From the cell containing the given text, extract its center point as [X, Y] coordinate. 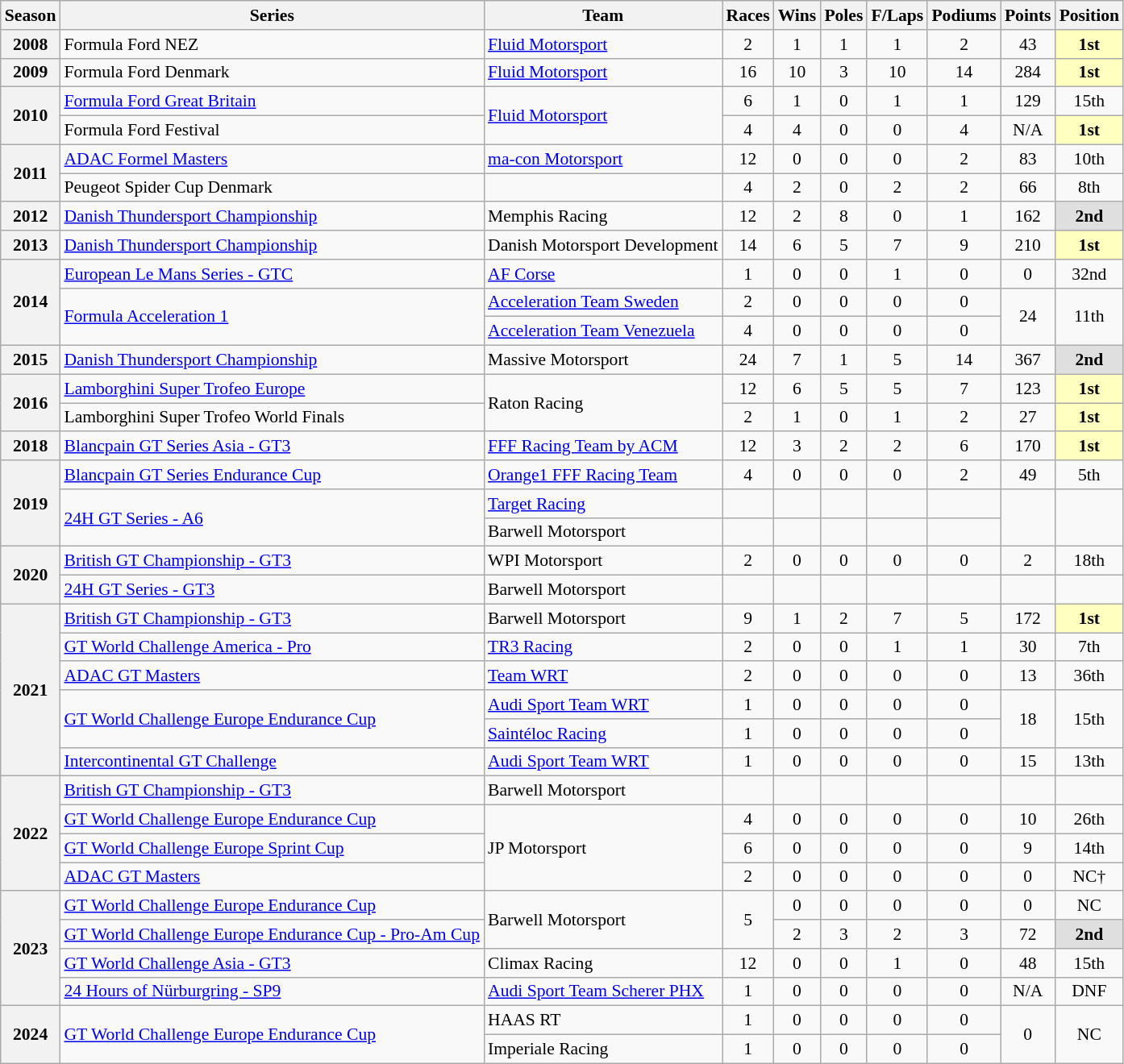
Podiums [964, 15]
GT World Challenge Europe Endurance Cup - Pro-Am Cup [272, 934]
162 [1028, 217]
Formula Acceleration 1 [272, 316]
2012 [31, 217]
Position [1089, 15]
Lamborghini Super Trofeo Europe [272, 389]
2008 [31, 44]
11th [1089, 316]
HAAS RT [603, 1020]
F/Laps [897, 15]
2021 [31, 690]
8 [843, 217]
Saintéloc Racing [603, 734]
83 [1028, 159]
GT World Challenge America - Pro [272, 647]
13th [1089, 762]
43 [1028, 44]
210 [1028, 245]
Target Racing [603, 504]
2010 [31, 116]
49 [1028, 475]
24 Hours of Nürburgring - SP9 [272, 991]
ADAC Formel Masters [272, 159]
18 [1028, 719]
284 [1028, 73]
2009 [31, 73]
2024 [31, 1035]
172 [1028, 618]
15 [1028, 762]
5th [1089, 475]
TR3 Racing [603, 647]
Imperiale Racing [603, 1049]
Team [603, 15]
Massive Motorsport [603, 360]
NC† [1089, 877]
FFF Racing Team by ACM [603, 447]
32nd [1089, 274]
Raton Racing [603, 403]
2016 [31, 403]
8th [1089, 188]
Audi Sport Team Scherer PHX [603, 991]
GT World Challenge Europe Sprint Cup [272, 848]
24H GT Series - A6 [272, 517]
DNF [1089, 991]
Formula Ford Festival [272, 131]
AF Corse [603, 274]
Season [31, 15]
10th [1089, 159]
30 [1028, 647]
Series [272, 15]
Acceleration Team Sweden [603, 302]
2019 [31, 503]
2018 [31, 447]
GT World Challenge Asia - GT3 [272, 963]
Acceleration Team Venezuela [603, 331]
2014 [31, 303]
Poles [843, 15]
27 [1028, 418]
Formula Ford Denmark [272, 73]
WPI Motorsport [603, 561]
Wins [797, 15]
Peugeot Spider Cup Denmark [272, 188]
Intercontinental GT Challenge [272, 762]
2023 [31, 949]
367 [1028, 360]
72 [1028, 934]
7th [1089, 647]
16 [748, 73]
2015 [31, 360]
JP Motorsport [603, 848]
Blancpain GT Series Endurance Cup [272, 475]
2013 [31, 245]
24H GT Series - GT3 [272, 590]
Races [748, 15]
13 [1028, 676]
Formula Ford NEZ [272, 44]
66 [1028, 188]
2011 [31, 172]
36th [1089, 676]
Danish Motorsport Development [603, 245]
26th [1089, 820]
Memphis Racing [603, 217]
48 [1028, 963]
2022 [31, 833]
Points [1028, 15]
14th [1089, 848]
Team WRT [603, 676]
Blancpain GT Series Asia - GT3 [272, 447]
129 [1028, 102]
170 [1028, 447]
123 [1028, 389]
Lamborghini Super Trofeo World Finals [272, 418]
Formula Ford Great Britain [272, 102]
18th [1089, 561]
ma-con Motorsport [603, 159]
Orange1 FFF Racing Team [603, 475]
2020 [31, 576]
Climax Racing [603, 963]
European Le Mans Series - GTC [272, 274]
